Scan for the cell matching the given text and deliver its (X, Y) coordinate at center. 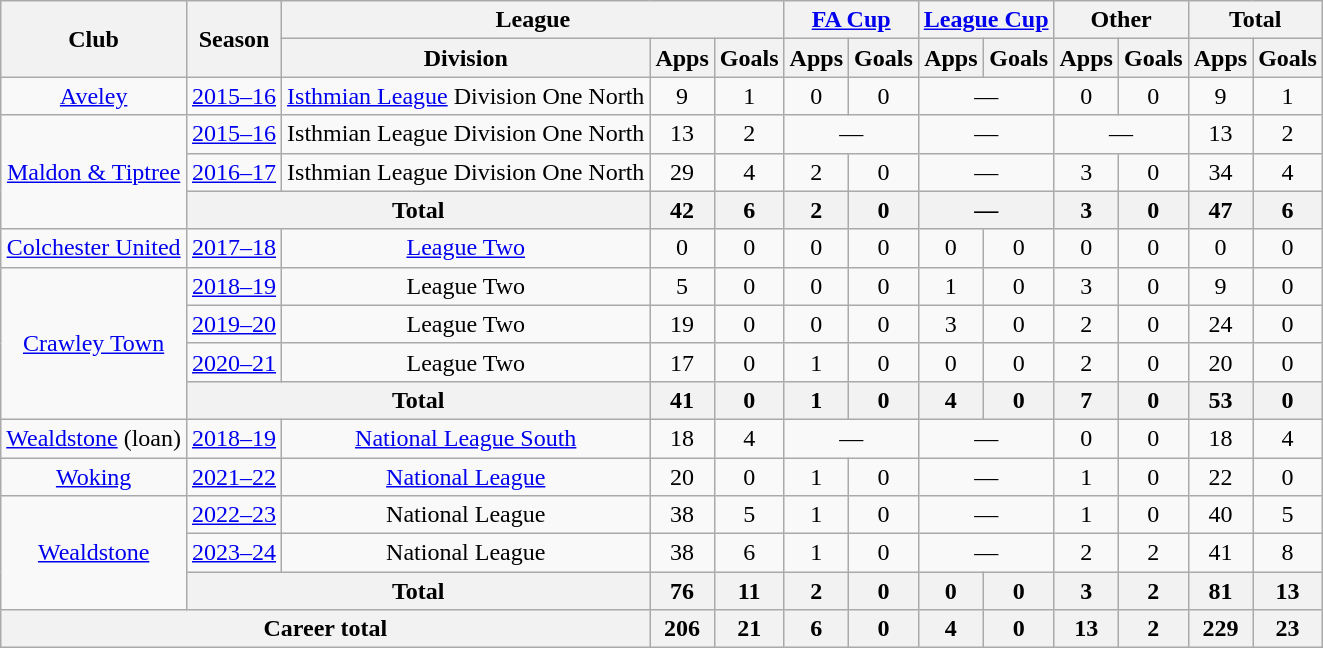
Woking (94, 477)
Maldon & Tiptree (94, 172)
Wealdstone (94, 553)
2017–18 (234, 248)
League (534, 20)
Wealdstone (loan) (94, 438)
42 (682, 210)
17 (682, 362)
206 (682, 629)
47 (1220, 210)
2016–17 (234, 172)
29 (682, 172)
40 (1220, 515)
81 (1220, 591)
Season (234, 39)
Career total (326, 629)
Crawley Town (94, 343)
Club (94, 39)
24 (1220, 324)
2022–23 (234, 515)
FA Cup (851, 20)
76 (682, 591)
8 (1288, 553)
53 (1220, 400)
2019–20 (234, 324)
League Cup (986, 20)
Other (1121, 20)
34 (1220, 172)
2020–21 (234, 362)
Division (466, 58)
National League South (466, 438)
Colchester United (94, 248)
2023–24 (234, 553)
21 (749, 629)
19 (682, 324)
22 (1220, 477)
23 (1288, 629)
11 (749, 591)
7 (1086, 400)
229 (1220, 629)
Aveley (94, 96)
2021–22 (234, 477)
